Pinpoint the cell where the given text exists, returning its (X, Y) midpoint coordinate. 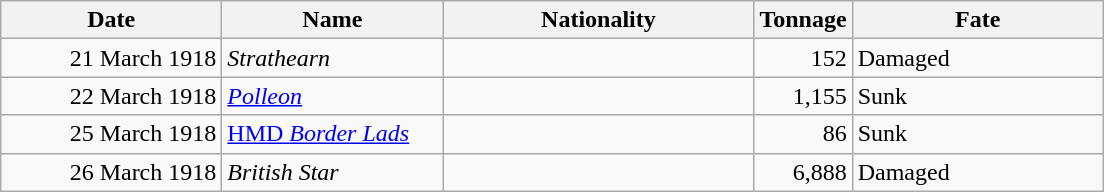
25 March 1918 (112, 134)
152 (803, 58)
Polleon (332, 96)
86 (803, 134)
1,155 (803, 96)
Name (332, 20)
Date (112, 20)
26 March 1918 (112, 172)
HMD Border Lads (332, 134)
Strathearn (332, 58)
Nationality (598, 20)
6,888 (803, 172)
British Star (332, 172)
21 March 1918 (112, 58)
Fate (978, 20)
22 March 1918 (112, 96)
Tonnage (803, 20)
